Output the (x, y) coordinate of the center of the cell containing the given text.  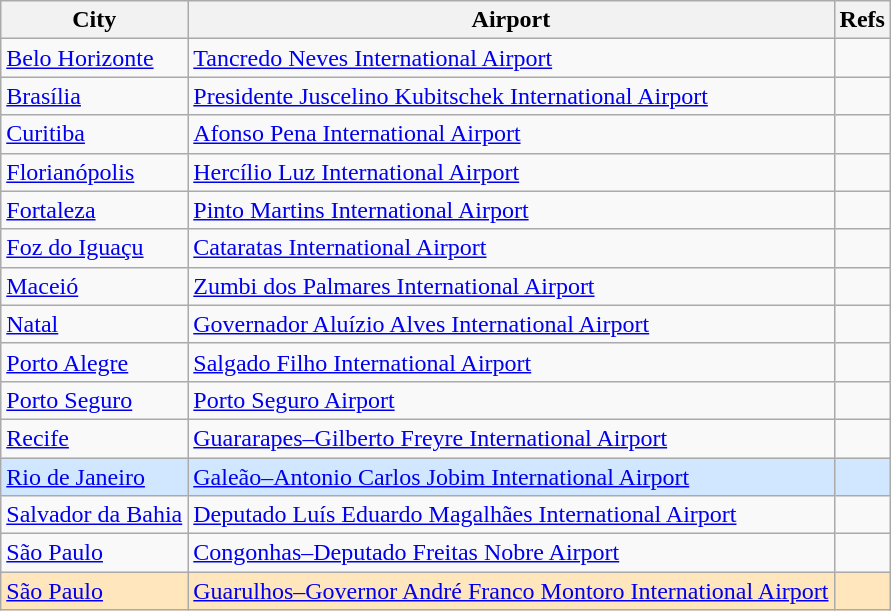
Guararapes–Gilberto Freyre International Airport (511, 438)
Salvador da Bahia (94, 515)
Porto Seguro Airport (511, 400)
Afonso Pena International Airport (511, 134)
Airport (511, 20)
Porto Seguro (94, 400)
Natal (94, 324)
Foz do Iguaçu (94, 248)
Tancredo Neves International Airport (511, 58)
Rio de Janeiro (94, 477)
Fortaleza (94, 210)
Salgado Filho International Airport (511, 362)
Cataratas International Airport (511, 248)
Hercílio Luz International Airport (511, 172)
Belo Horizonte (94, 58)
Zumbi dos Palmares International Airport (511, 286)
City (94, 20)
Governador Aluízio Alves International Airport (511, 324)
Porto Alegre (94, 362)
Florianópolis (94, 172)
Galeão–Antonio Carlos Jobim International Airport (511, 477)
Pinto Martins International Airport (511, 210)
Presidente Juscelino Kubitschek International Airport (511, 96)
Refs (862, 20)
Guarulhos–Governor André Franco Montoro International Airport (511, 591)
Recife (94, 438)
Maceió (94, 286)
Deputado Luís Eduardo Magalhães International Airport (511, 515)
Brasília (94, 96)
Curitiba (94, 134)
Congonhas–Deputado Freitas Nobre Airport (511, 553)
